Extract the [x, y] coordinate from the center of the cell holding the provided text.  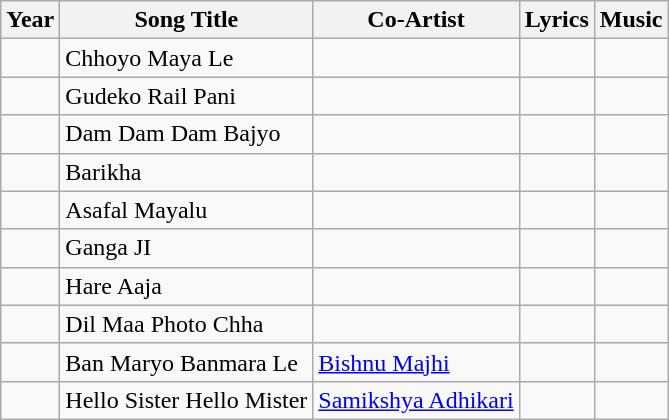
Dil Maa Photo Chha [186, 324]
Co-Artist [416, 20]
Gudeko Rail Pani [186, 96]
Asafal Mayalu [186, 210]
Song Title [186, 20]
Hare Aaja [186, 286]
Bishnu Majhi [416, 362]
Music [631, 20]
Chhoyo Maya Le [186, 58]
Hello Sister Hello Mister [186, 400]
Year [30, 20]
Ganga JI [186, 248]
Dam Dam Dam Bajyo [186, 134]
Ban Maryo Banmara Le [186, 362]
Barikha [186, 172]
Lyrics [556, 20]
Samikshya Adhikari [416, 400]
